Provide the [X, Y] coordinate of the cell's center where the given text is located.  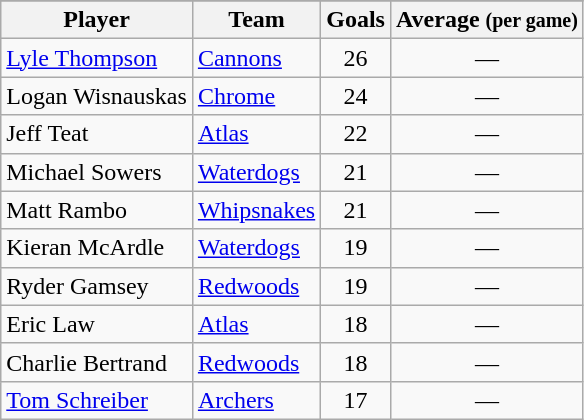
Average (per game) [486, 20]
Tom Schreiber [97, 400]
17 [356, 400]
Team [256, 20]
Logan Wisnauskas [97, 96]
Lyle Thompson [97, 58]
Eric Law [97, 324]
22 [356, 134]
Cannons [256, 58]
Chrome [256, 96]
26 [356, 58]
Goals [356, 20]
Jeff Teat [97, 134]
Ryder Gamsey [97, 286]
Whipsnakes [256, 210]
Archers [256, 400]
Matt Rambo [97, 210]
Michael Sowers [97, 172]
Charlie Bertrand [97, 362]
Kieran McArdle [97, 248]
Player [97, 20]
24 [356, 96]
